Detect which cell encompasses the target text, then output its [x, y] center coordinate. 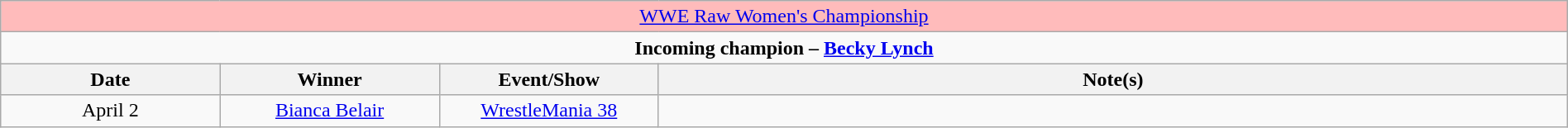
WWE Raw Women's Championship [784, 17]
Event/Show [549, 79]
WrestleMania 38 [549, 111]
Date [111, 79]
April 2 [111, 111]
Winner [329, 79]
Incoming champion – Becky Lynch [784, 48]
Bianca Belair [329, 111]
Note(s) [1113, 79]
